Extract the (X, Y) coordinate from the center of the cell holding the provided text.  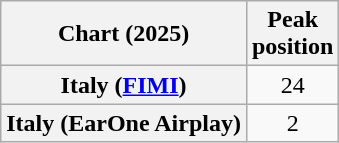
Chart (2025) (124, 34)
Peakposition (292, 34)
2 (292, 123)
Italy (EarOne Airplay) (124, 123)
24 (292, 85)
Italy (FIMI) (124, 85)
